Locate the cell with the specified text and output its (x, y) center coordinate. 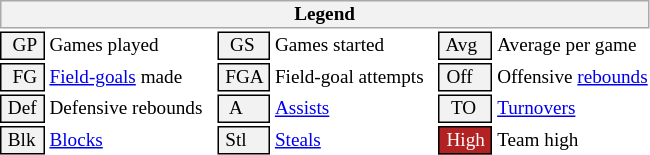
A (244, 108)
Off (466, 77)
Def (22, 108)
Steals (354, 140)
Legend (324, 14)
FGA (244, 77)
Games started (354, 46)
GS (244, 46)
Avg (466, 46)
High (466, 140)
Field-goals made (131, 77)
Team high (573, 140)
Offensive rebounds (573, 77)
Defensive rebounds (131, 108)
Stl (244, 140)
Blocks (131, 140)
Average per game (573, 46)
Assists (354, 108)
FG (22, 77)
GP (22, 46)
TO (466, 108)
Turnovers (573, 108)
Games played (131, 46)
Field-goal attempts (354, 77)
Blk (22, 140)
